Extract the [x, y] coordinate from the center of the cell holding the provided text.  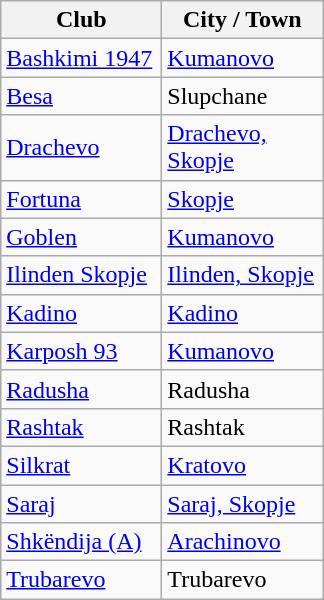
Karposh 93 [82, 351]
Drachevo [82, 148]
Goblen [82, 237]
Kratovo [242, 465]
Shkëndija (A) [82, 542]
Slupchane [242, 96]
Club [82, 20]
Ilinden Skopje [82, 275]
City / Town [242, 20]
Skopje [242, 199]
Arachinovo [242, 542]
Saraj, Skopje [242, 503]
Ilinden, Skopje [242, 275]
Saraj [82, 503]
Besa [82, 96]
Drachevo, Skopje [242, 148]
Bashkimi 1947 [82, 58]
Fortuna [82, 199]
Silkrat [82, 465]
